Find where the given text appears and provide that cell's center as [X, Y] coordinate. 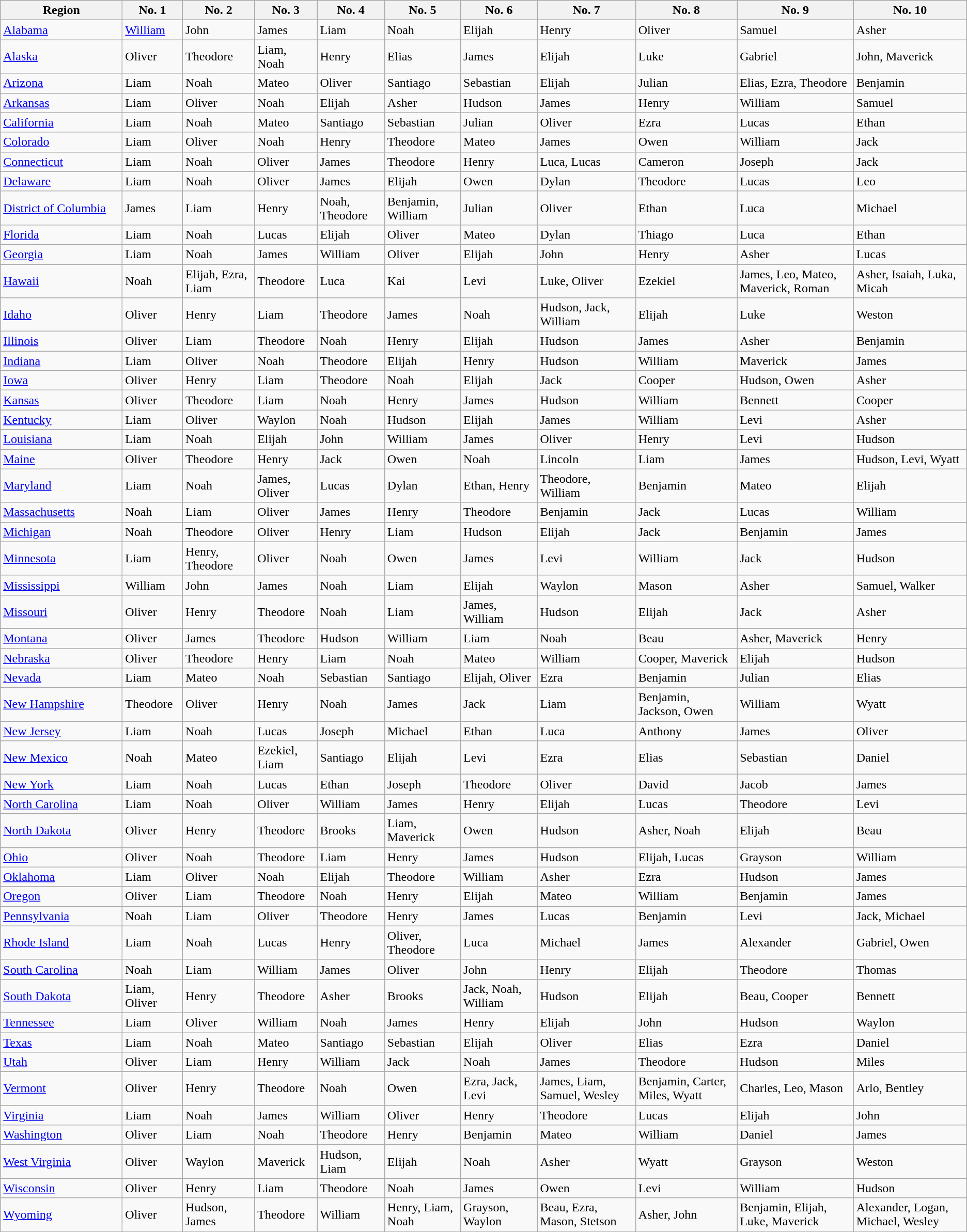
Asher, Noah [686, 830]
Maine [61, 459]
Colorado [61, 142]
Elijah, Lucas [686, 857]
Beau, Ezra, Mason, Stetson [586, 1214]
South Dakota [61, 996]
West Virginia [61, 1162]
Oklahoma [61, 877]
Alexander [796, 943]
Jack, Noah, William [499, 996]
North Carolina [61, 804]
Hudson, Levi, Wyatt [910, 459]
Cooper, Maverick [686, 658]
Hawaii [61, 281]
Alexander, Logan, Michael, Wesley [910, 1214]
Henry, Liam, Noah [423, 1214]
Luke, Oliver [586, 281]
Kansas [61, 400]
Noah, Theodore [351, 208]
Louisiana [61, 439]
Elijah, Oliver [499, 678]
Elijah, Ezra, Liam [219, 281]
Pennsylvania [61, 916]
James, Leo, Mateo, Maverick, Roman [796, 281]
Benjamin, William [423, 208]
David [686, 784]
Tennessee [61, 1022]
Mason [686, 585]
Jacob [796, 784]
Gabriel [796, 57]
Georgia [61, 254]
Benjamin, Carter, Miles, Wyatt [686, 1088]
Alaska [61, 57]
Vermont [61, 1088]
Michigan [61, 532]
Kentucky [61, 420]
Benjamin, Elijah, Luke, Maverick [796, 1214]
Delaware [61, 181]
Hudson, James [219, 1214]
Cameron [686, 162]
Wyoming [61, 1214]
Hudson, Jack, William [586, 315]
Massachusetts [61, 512]
Mississippi [61, 585]
Minnesota [61, 559]
Virginia [61, 1115]
Illinois [61, 341]
Charles, Leo, Mason [796, 1088]
Asher, Isaiah, Luka, Micah [910, 281]
Alabama [61, 30]
No. 6 [499, 10]
Liam, Oliver [153, 996]
North Dakota [61, 830]
Texas [61, 1043]
Henry, Theodore [219, 559]
Indiana [61, 361]
Leo [910, 181]
Nevada [61, 678]
Montana [61, 638]
Region [61, 10]
Liam, Noah [286, 57]
James, William [499, 611]
California [61, 122]
Arizona [61, 83]
New Mexico [61, 758]
John, Maverick [910, 57]
No. 8 [686, 10]
Ezra, Jack, Levi [499, 1088]
Idaho [61, 315]
District of Columbia [61, 208]
Rhode Island [61, 943]
No. 5 [423, 10]
Ezekiel [686, 281]
New York [61, 784]
Asher, John [686, 1214]
No. 7 [586, 10]
Samuel, Walker [910, 585]
Ohio [61, 857]
Ezekiel, Liam [286, 758]
James, Oliver [286, 485]
No. 10 [910, 10]
Gabriel, Owen [910, 943]
Iowa [61, 381]
Thiago [686, 234]
New Jersey [61, 731]
Florida [61, 234]
Kai [423, 281]
Washington [61, 1135]
Lincoln [586, 459]
James, Liam, Samuel, Wesley [586, 1088]
Grayson, Waylon [499, 1214]
Liam, Maverick [423, 830]
Arlo, Bentley [910, 1088]
Beau, Cooper [796, 996]
Nebraska [61, 658]
Missouri [61, 611]
Arkansas [61, 103]
Oliver, Theodore [423, 943]
Ethan, Henry [499, 485]
New Hampshire [61, 704]
Connecticut [61, 162]
No. 2 [219, 10]
Wisconsin [61, 1188]
Thomas [910, 969]
Oregon [61, 896]
South Carolina [61, 969]
Luca, Lucas [586, 162]
No. 9 [796, 10]
Anthony [686, 731]
No. 3 [286, 10]
Benjamin, Jackson, Owen [686, 704]
Hudson, Liam [351, 1162]
Maryland [61, 485]
Asher, Maverick [796, 638]
No. 1 [153, 10]
Jack, Michael [910, 916]
Utah [61, 1062]
Miles [910, 1062]
Theodore, William [586, 485]
No. 4 [351, 10]
Hudson, Owen [796, 381]
Elias, Ezra, Theodore [796, 83]
